Locate the cell with the specified text and output its [x, y] center coordinate. 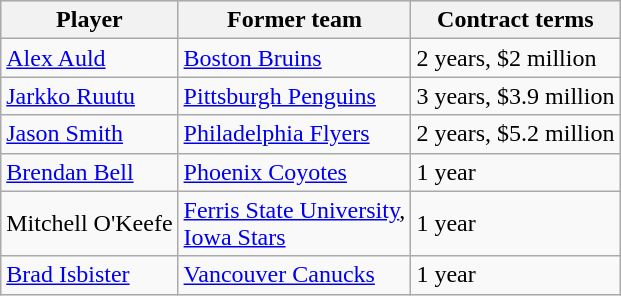
3 years, $3.9 million [516, 96]
Contract terms [516, 20]
Mitchell O'Keefe [90, 224]
Ferris State University,Iowa Stars [294, 224]
Player [90, 20]
Brendan Bell [90, 172]
Alex Auld [90, 58]
Vancouver Canucks [294, 275]
Phoenix Coyotes [294, 172]
Pittsburgh Penguins [294, 96]
Philadelphia Flyers [294, 134]
Jason Smith [90, 134]
2 years, $2 million [516, 58]
Jarkko Ruutu [90, 96]
Former team [294, 20]
Boston Bruins [294, 58]
Brad Isbister [90, 275]
2 years, $5.2 million [516, 134]
